Search for the cell housing the specified text and yield its (x, y) center coordinate. 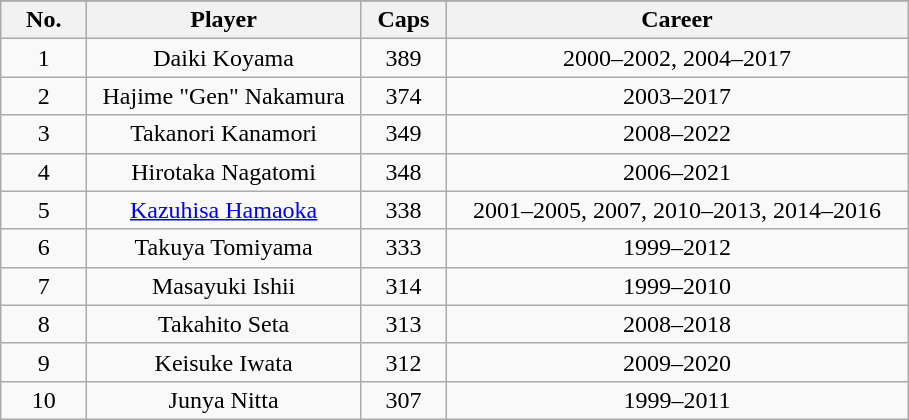
349 (403, 134)
8 (44, 324)
5 (44, 210)
2006–2021 (676, 172)
2 (44, 96)
Takahito Seta (224, 324)
9 (44, 362)
7 (44, 286)
Masayuki Ishii (224, 286)
6 (44, 248)
Hajime "Gen" Nakamura (224, 96)
Takuya Tomiyama (224, 248)
Career (676, 20)
Hirotaka Nagatomi (224, 172)
Junya Nitta (224, 400)
1999–2012 (676, 248)
1 (44, 58)
Caps (403, 20)
Keisuke Iwata (224, 362)
389 (403, 58)
338 (403, 210)
314 (403, 286)
1999–2011 (676, 400)
No. (44, 20)
Takanori Kanamori (224, 134)
Daiki Koyama (224, 58)
2009–2020 (676, 362)
313 (403, 324)
348 (403, 172)
2000–2002, 2004–2017 (676, 58)
2001–2005, 2007, 2010–2013, 2014–2016 (676, 210)
312 (403, 362)
333 (403, 248)
1999–2010 (676, 286)
2008–2022 (676, 134)
Kazuhisa Hamaoka (224, 210)
4 (44, 172)
2008–2018 (676, 324)
374 (403, 96)
10 (44, 400)
2003–2017 (676, 96)
3 (44, 134)
Player (224, 20)
307 (403, 400)
